For the text-containing cell, return its midpoint in [x, y] coordinate format. 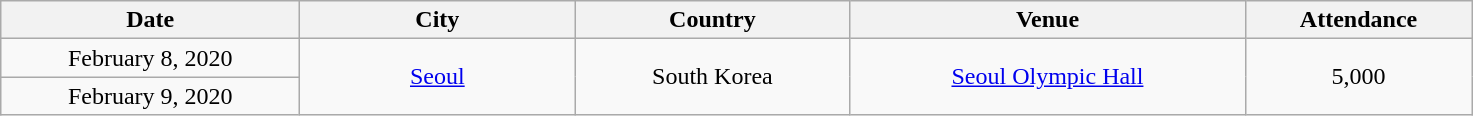
Attendance [1358, 20]
Date [150, 20]
February 8, 2020 [150, 58]
Seoul Olympic Hall [1048, 77]
Seoul [438, 77]
South Korea [712, 77]
February 9, 2020 [150, 96]
5,000 [1358, 77]
City [438, 20]
Venue [1048, 20]
Country [712, 20]
